Return [x, y] of the center of cell containing provided text 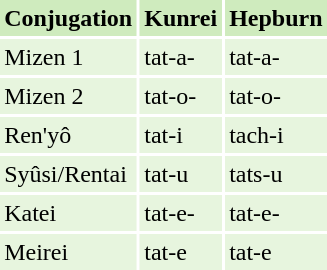
Mizen 2 [68, 96]
Conjugation [68, 18]
Syûsi/Rentai [68, 174]
Hepburn [276, 18]
tats-u [276, 174]
tach-i [276, 135]
tat-u [181, 174]
Meirei [68, 252]
Ren'yô [68, 135]
Mizen 1 [68, 57]
Katei [68, 213]
tat-i [181, 135]
Kunrei [181, 18]
